Detect which cell encompasses the target text, then output its (x, y) center coordinate. 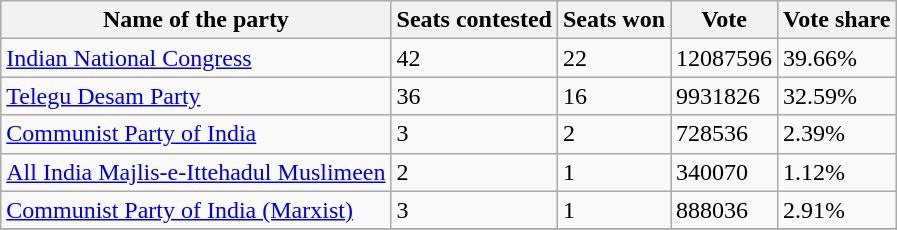
Indian National Congress (196, 58)
All India Majlis-e-Ittehadul Muslimeen (196, 172)
Seats contested (474, 20)
Telegu Desam Party (196, 96)
22 (614, 58)
Seats won (614, 20)
1.12% (837, 172)
2.91% (837, 210)
Communist Party of India (196, 134)
728536 (724, 134)
888036 (724, 210)
32.59% (837, 96)
42 (474, 58)
Vote (724, 20)
9931826 (724, 96)
Name of the party (196, 20)
36 (474, 96)
Communist Party of India (Marxist) (196, 210)
2.39% (837, 134)
Vote share (837, 20)
16 (614, 96)
39.66% (837, 58)
12087596 (724, 58)
340070 (724, 172)
